Provide the [x, y] coordinate of the cell's center where the given text is located.  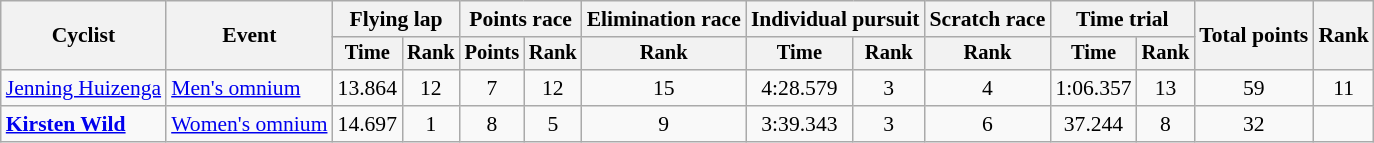
Cyclist [84, 36]
Men's omnium [249, 88]
1 [431, 124]
Total points [1254, 36]
32 [1254, 124]
7 [492, 88]
Time trial [1122, 19]
Flying lap [396, 19]
14.697 [368, 124]
Jenning Huizenga [84, 88]
Scratch race [988, 19]
15 [664, 88]
Women's omnium [249, 124]
59 [1254, 88]
4 [988, 88]
Points [492, 54]
Individual pursuit [836, 19]
Kirsten Wild [84, 124]
Points race [521, 19]
3:39.343 [800, 124]
Event [249, 36]
4:28.579 [800, 88]
9 [664, 124]
37.244 [1093, 124]
5 [553, 124]
11 [1344, 88]
1:06.357 [1093, 88]
6 [988, 124]
13 [1166, 88]
Elimination race [664, 19]
13.864 [368, 88]
